Return the (X, Y) coordinate for the center point of the cell that contains the specified text.  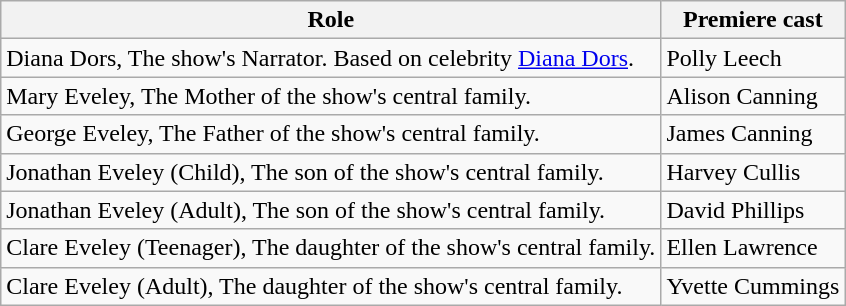
Role (331, 20)
Clare Eveley (Teenager), The daughter of the show's central family. (331, 248)
David Phillips (753, 210)
James Canning (753, 134)
Ellen Lawrence (753, 248)
Jonathan Eveley (Child), The son of the show's central family. (331, 172)
Yvette Cummings (753, 286)
Polly Leech (753, 58)
Jonathan Eveley (Adult), The son of the show's central family. (331, 210)
Alison Canning (753, 96)
Diana Dors, The show's Narrator. Based on celebrity Diana Dors. (331, 58)
Premiere cast (753, 20)
George Eveley, The Father of the show's central family. (331, 134)
Mary Eveley, The Mother of the show's central family. (331, 96)
Harvey Cullis (753, 172)
Clare Eveley (Adult), The daughter of the show's central family. (331, 286)
